Return [x, y] of the center of cell containing provided text 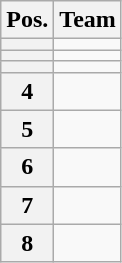
Pos. [28, 20]
Team [88, 20]
7 [28, 205]
5 [28, 129]
4 [28, 91]
6 [28, 167]
8 [28, 243]
